Find where the given text appears and provide that cell's center as (x, y) coordinate. 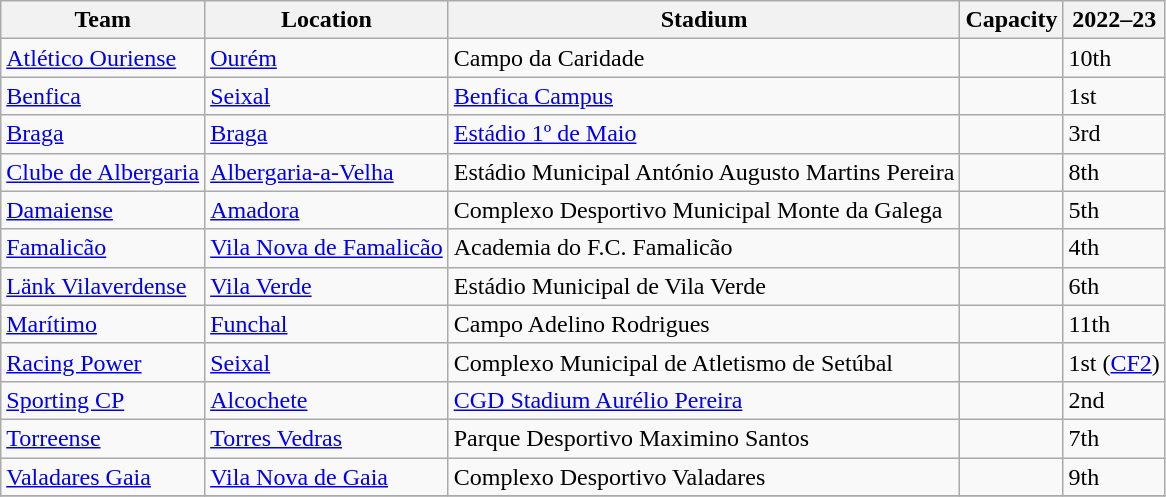
Clube de Albergaria (103, 172)
Team (103, 20)
Academia do F.C. Famalicão (704, 248)
Famalicão (103, 248)
Torres Vedras (327, 438)
Estádio Municipal António Augusto Martins Pereira (704, 172)
2022–23 (1114, 20)
Amadora (327, 210)
Stadium (704, 20)
Sporting CP (103, 400)
8th (1114, 172)
1st (CF2) (1114, 362)
2nd (1114, 400)
Estádio Municipal de Vila Verde (704, 286)
Benfica Campus (704, 96)
Valadares Gaia (103, 477)
Capacity (1012, 20)
9th (1114, 477)
Atlético Ouriense (103, 58)
11th (1114, 324)
7th (1114, 438)
Location (327, 20)
Vila Nova de Gaia (327, 477)
10th (1114, 58)
4th (1114, 248)
Parque Desportivo Maximino Santos (704, 438)
Campo da Caridade (704, 58)
Funchal (327, 324)
3rd (1114, 134)
Estádio 1º de Maio (704, 134)
1st (1114, 96)
Marítimo (103, 324)
Complexo Desportivo Municipal Monte da Galega (704, 210)
Albergaria-a-Velha (327, 172)
Benfica (103, 96)
Racing Power (103, 362)
Damaiense (103, 210)
Torreense (103, 438)
5th (1114, 210)
Campo Adelino Rodrigues (704, 324)
Alcochete (327, 400)
CGD Stadium Aurélio Pereira (704, 400)
Länk Vilaverdense (103, 286)
6th (1114, 286)
Vila Verde (327, 286)
Vila Nova de Famalicão (327, 248)
Complexo Desportivo Valadares (704, 477)
Complexo Municipal de Atletismo de Setúbal (704, 362)
Ourém (327, 58)
